Search for the cell housing the specified text and yield its [X, Y] center coordinate. 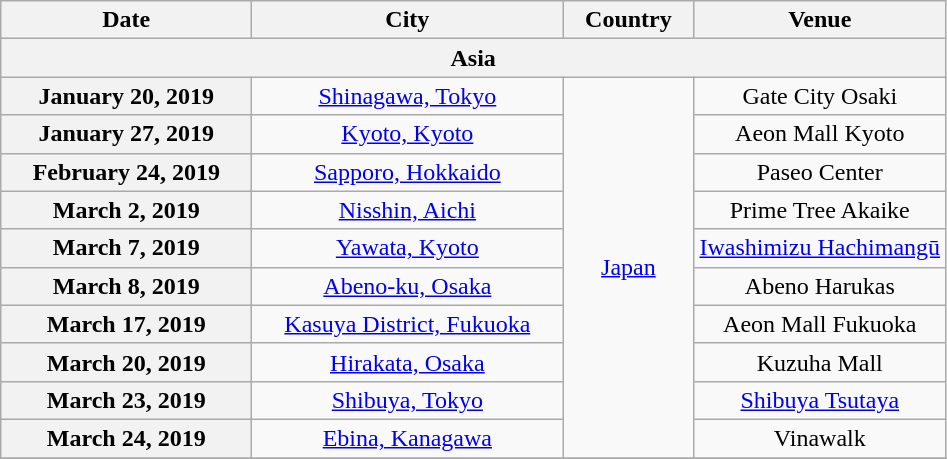
March 17, 2019 [126, 324]
Abeno Harukas [820, 286]
Iwashimizu Hachimangū [820, 248]
Prime Tree Akaike [820, 210]
Kyoto, Kyoto [408, 134]
January 27, 2019 [126, 134]
Sapporo, Hokkaido [408, 172]
Shibuya Tsutaya [820, 400]
March 24, 2019 [126, 438]
Japan [628, 268]
City [408, 20]
Yawata, Kyoto [408, 248]
Abeno-ku, Osaka [408, 286]
Nisshin, Aichi [408, 210]
March 8, 2019 [126, 286]
Gate City Osaki [820, 96]
Country [628, 20]
March 23, 2019 [126, 400]
Shinagawa, Tokyo [408, 96]
March 7, 2019 [126, 248]
Aeon Mall Kyoto [820, 134]
Kasuya District, Fukuoka [408, 324]
Paseo Center [820, 172]
Kuzuha Mall [820, 362]
Date [126, 20]
Vinawalk [820, 438]
Aeon Mall Fukuoka [820, 324]
Shibuya, Tokyo [408, 400]
March 2, 2019 [126, 210]
Venue [820, 20]
February 24, 2019 [126, 172]
Hirakata, Osaka [408, 362]
Ebina, Kanagawa [408, 438]
March 20, 2019 [126, 362]
January 20, 2019 [126, 96]
Asia [474, 58]
